Extract the (x, y) coordinate from the center of the cell holding the provided text.  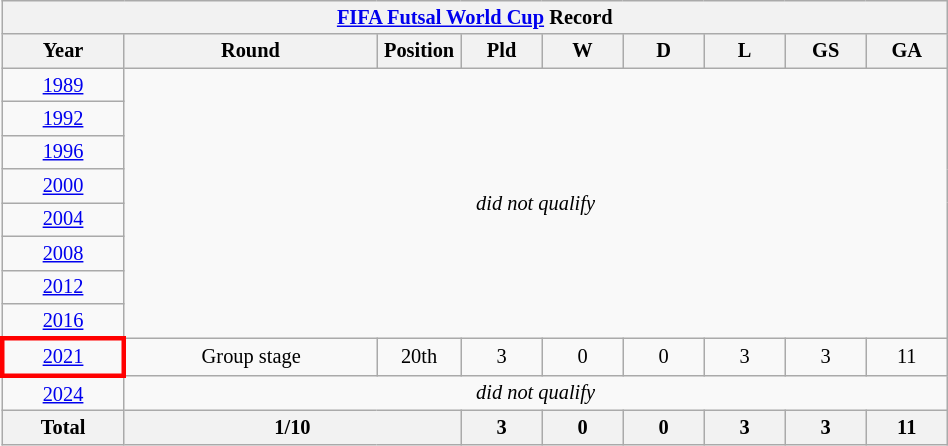
1989 (63, 85)
2008 (63, 253)
GA (906, 51)
Group stage (250, 356)
2004 (63, 219)
1996 (63, 152)
Round (250, 51)
2024 (63, 392)
Pld (502, 51)
2021 (63, 356)
W (582, 51)
Year (63, 51)
Position (419, 51)
1/10 (292, 427)
FIFA Futsal World Cup Record (474, 17)
2012 (63, 287)
D (664, 51)
1992 (63, 118)
2016 (63, 320)
GS (826, 51)
2000 (63, 186)
20th (419, 356)
L (744, 51)
Total (63, 427)
